Output the (X, Y) coordinate of the center of the cell containing the given text.  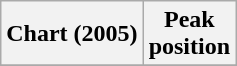
Chart (2005) (72, 34)
Peakposition (189, 34)
